Provide the (x, y) coordinate of the cell's center where the given text is located.  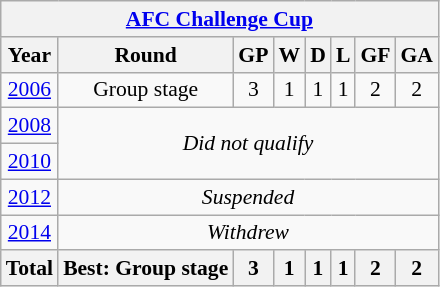
D (318, 55)
Round (146, 55)
GA (416, 55)
L (344, 55)
2014 (30, 233)
AFC Challenge Cup (220, 19)
W (289, 55)
Suspended (248, 197)
Best: Group stage (146, 269)
2010 (30, 162)
Group stage (146, 90)
GP (253, 55)
2008 (30, 126)
2012 (30, 197)
Total (30, 269)
Withdrew (248, 233)
2006 (30, 90)
Did not qualify (248, 144)
Year (30, 55)
GF (375, 55)
